Determine the [X, Y] coordinate at the center of the cell enclosing the given text.  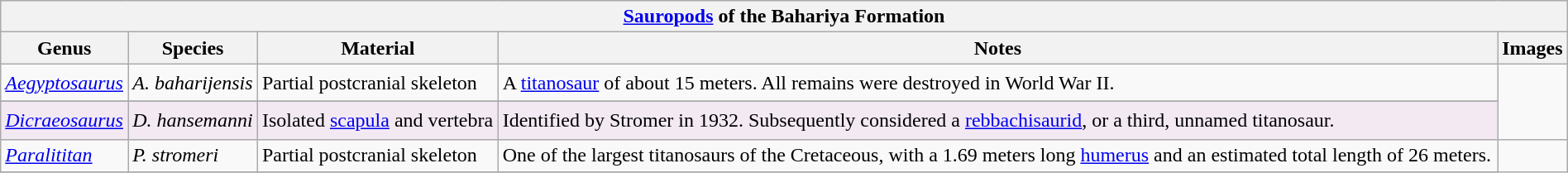
Isolated scapula and vertebra [377, 121]
Identified by Stromer in 1932. Subsequently considered a rebbachisaurid, or a third, unnamed titanosaur. [997, 121]
Notes [997, 48]
A titanosaur of about 15 meters. All remains were destroyed in World War II. [997, 83]
Paralititan [65, 156]
Sauropods of the Bahariya Formation [784, 17]
Genus [65, 48]
D. hansemanni [194, 121]
Species [194, 48]
Aegyptosaurus [65, 83]
Dicraeosaurus [65, 121]
Images [1533, 48]
P. stromeri [194, 156]
One of the largest titanosaurs of the Cretaceous, with a 1.69 meters long humerus and an estimated total length of 26 meters. [997, 156]
Material [377, 48]
A. baharijensis [194, 83]
